For the text-containing cell, return its midpoint in [x, y] coordinate format. 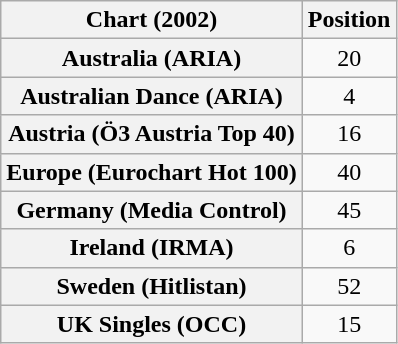
52 [349, 286]
Chart (2002) [152, 20]
Ireland (IRMA) [152, 248]
Australia (ARIA) [152, 58]
UK Singles (OCC) [152, 324]
Europe (Eurochart Hot 100) [152, 172]
15 [349, 324]
20 [349, 58]
Sweden (Hitlistan) [152, 286]
4 [349, 96]
16 [349, 134]
Austria (Ö3 Austria Top 40) [152, 134]
Germany (Media Control) [152, 210]
40 [349, 172]
Australian Dance (ARIA) [152, 96]
Position [349, 20]
6 [349, 248]
45 [349, 210]
